Find where the given text appears and provide that cell's center as [x, y] coordinate. 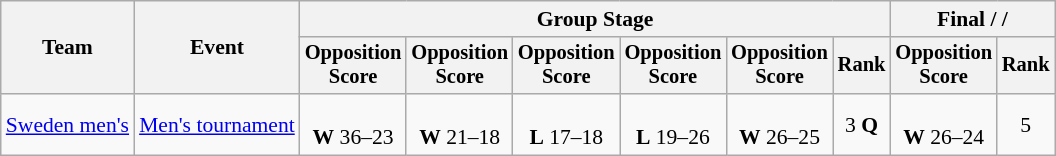
Group Stage [596, 19]
L 17–18 [566, 124]
5 [1026, 124]
3 Q [862, 124]
W 26–25 [780, 124]
W 26–24 [944, 124]
Men's tournament [217, 124]
Team [68, 48]
W 21–18 [460, 124]
W 36–23 [354, 124]
Final / / [972, 19]
Sweden men's [68, 124]
L 19–26 [674, 124]
Event [217, 48]
